Detect which cell encompasses the target text, then output its (x, y) center coordinate. 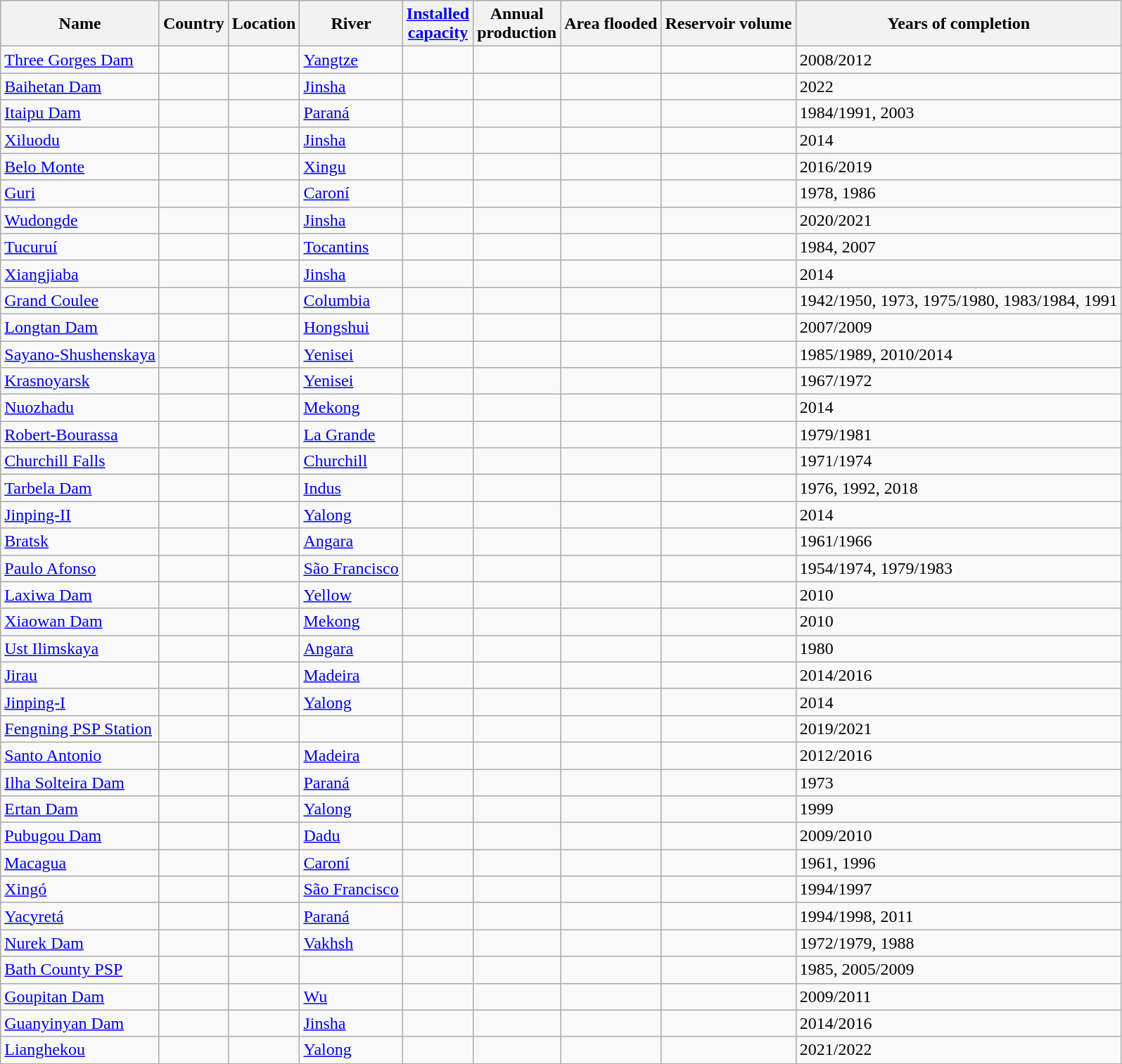
Columbia (351, 300)
Churchill (351, 461)
Fengning PSP Station (80, 729)
Paulo Afonso (80, 568)
Jirau (80, 675)
Krasnoyarsk (80, 381)
Santo Antonio (80, 755)
1979/1981 (958, 435)
Installedcapacity (438, 24)
1954/1974, 1979/1983 (958, 568)
Tucuruí (80, 247)
2009/2011 (958, 996)
Xingu (351, 167)
Tarbela Dam (80, 488)
2021/2022 (958, 1050)
Nurek Dam (80, 943)
Lianghekou (80, 1050)
1985, 2005/2009 (958, 970)
1994/1998, 2011 (958, 916)
Robert-Bourassa (80, 435)
Bratsk (80, 541)
Location (264, 24)
1994/1997 (958, 890)
Wu (351, 996)
Ilha Solteira Dam (80, 783)
1973 (958, 783)
1999 (958, 809)
1971/1974 (958, 461)
1976, 1992, 2018 (958, 488)
1984, 2007 (958, 247)
1984/1991, 2003 (958, 113)
Ust Ilimskaya (80, 648)
Yacyretá (80, 916)
1961/1966 (958, 541)
1967/1972 (958, 381)
1961, 1996 (958, 863)
Country (193, 24)
Ertan Dam (80, 809)
2008/2012 (958, 60)
Indus (351, 488)
Macagua (80, 863)
Area flooded (611, 24)
Name (80, 24)
Xiangjiaba (80, 274)
1978, 1986 (958, 193)
Churchill Falls (80, 461)
Pubugou Dam (80, 836)
Xiluodu (80, 140)
2022 (958, 86)
Xingó (80, 890)
Three Gorges Dam (80, 60)
Xiaowan Dam (80, 622)
Itaipu Dam (80, 113)
Jinping-II (80, 515)
Yellow (351, 595)
Tocantins (351, 247)
Hongshui (351, 327)
2009/2010 (958, 836)
Belo Monte (80, 167)
Guri (80, 193)
Sayano-Shushenskaya (80, 354)
Annualproduction (517, 24)
Vakhsh (351, 943)
2016/2019 (958, 167)
Yangtze (351, 60)
Years of completion (958, 24)
Grand Coulee (80, 300)
Dadu (351, 836)
2019/2021 (958, 729)
Baihetan Dam (80, 86)
La Grande (351, 435)
Reservoir volume (729, 24)
Nuozhadu (80, 408)
Jinping-I (80, 702)
Goupitan Dam (80, 996)
Wudongde (80, 220)
2020/2021 (958, 220)
1972/1979, 1988 (958, 943)
2007/2009 (958, 327)
Guanyinyan Dam (80, 1023)
Longtan Dam (80, 327)
Laxiwa Dam (80, 595)
Bath County PSP (80, 970)
2012/2016 (958, 755)
1942/1950, 1973, 1975/1980, 1983/1984, 1991 (958, 300)
1980 (958, 648)
River (351, 24)
1985/1989, 2010/2014 (958, 354)
